Pinpoint the cell where the given text exists, returning its (X, Y) midpoint coordinate. 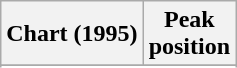
Chart (1995) (72, 34)
Peakposition (189, 34)
